Return [X, Y] of the center of cell containing provided text 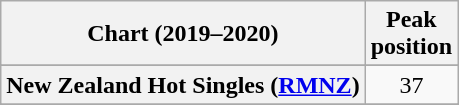
New Zealand Hot Singles (RMNZ) [183, 85]
37 [411, 85]
Chart (2019–2020) [183, 34]
Peakposition [411, 34]
